For the text-containing cell, return its midpoint in [x, y] coordinate format. 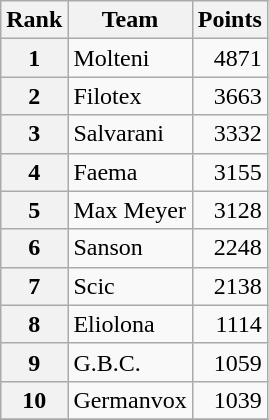
Molteni [130, 58]
Germanvox [130, 400]
G.B.C. [130, 362]
1039 [230, 400]
5 [34, 210]
2 [34, 96]
Salvarani [130, 134]
Sanson [130, 248]
1114 [230, 324]
10 [34, 400]
Scic [130, 286]
3155 [230, 172]
3 [34, 134]
Filotex [130, 96]
4871 [230, 58]
2138 [230, 286]
6 [34, 248]
Faema [130, 172]
4 [34, 172]
Eliolona [130, 324]
9 [34, 362]
Rank [34, 20]
8 [34, 324]
1 [34, 58]
3332 [230, 134]
3128 [230, 210]
2248 [230, 248]
3663 [230, 96]
Points [230, 20]
Max Meyer [130, 210]
Team [130, 20]
1059 [230, 362]
7 [34, 286]
